Find where the given text appears and provide that cell's center as [x, y] coordinate. 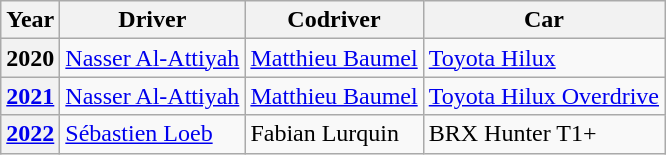
Fabian Lurquin [334, 134]
2021 [30, 96]
2022 [30, 134]
Sébastien Loeb [152, 134]
Toyota Hilux [544, 58]
Toyota Hilux Overdrive [544, 96]
Year [30, 20]
2020 [30, 58]
Car [544, 20]
Driver [152, 20]
BRX Hunter T1+ [544, 134]
Codriver [334, 20]
